Scan for the cell matching the given text and deliver its [X, Y] coordinate at center. 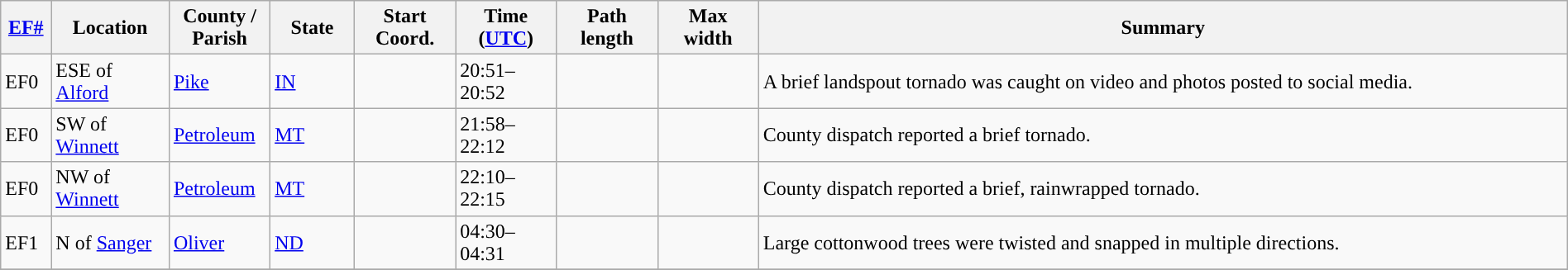
Large cottonwood trees were twisted and snapped in multiple directions. [1163, 243]
County / Parish [219, 28]
ND [313, 243]
NW of Winnett [111, 188]
Summary [1163, 28]
IN [313, 81]
EF# [26, 28]
04:30–04:31 [506, 243]
EF1 [26, 243]
22:10–22:15 [506, 188]
ESE of Alford [111, 81]
Oliver [219, 243]
State [313, 28]
Pike [219, 81]
SW of Winnett [111, 135]
County dispatch reported a brief tornado. [1163, 135]
Path length [607, 28]
Location [111, 28]
N of Sanger [111, 243]
20:51–20:52 [506, 81]
County dispatch reported a brief, rainwrapped tornado. [1163, 188]
21:58–22:12 [506, 135]
A brief landspout tornado was caught on video and photos posted to social media. [1163, 81]
Max width [708, 28]
Start Coord. [404, 28]
Time (UTC) [506, 28]
